Determine the [x, y] coordinate at the center of the cell enclosing the given text.  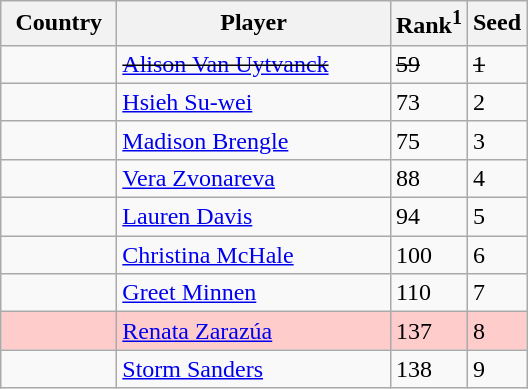
3 [496, 140]
6 [496, 255]
Storm Sanders [254, 369]
7 [496, 293]
59 [428, 64]
1 [496, 64]
Madison Brengle [254, 140]
Player [254, 24]
88 [428, 178]
Renata Zarazúa [254, 331]
Rank1 [428, 24]
94 [428, 217]
Seed [496, 24]
9 [496, 369]
100 [428, 255]
75 [428, 140]
Country [59, 24]
Lauren Davis [254, 217]
Christina McHale [254, 255]
8 [496, 331]
73 [428, 102]
110 [428, 293]
Alison Van Uytvanck [254, 64]
4 [496, 178]
Hsieh Su-wei [254, 102]
5 [496, 217]
Vera Zvonareva [254, 178]
2 [496, 102]
138 [428, 369]
137 [428, 331]
Greet Minnen [254, 293]
